Return (X, Y) of the center of cell containing provided text 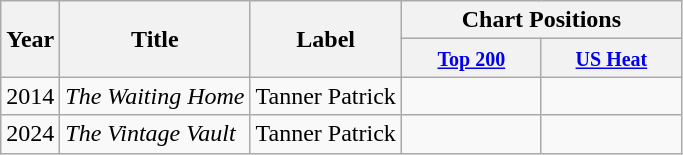
The Waiting Home (155, 96)
Year (30, 39)
Chart Positions (541, 20)
Label (326, 39)
2014 (30, 96)
Top 200 (471, 58)
Title (155, 39)
US Heat (611, 58)
The Vintage Vault (155, 134)
2024 (30, 134)
